Detect which cell encompasses the target text, then output its (X, Y) center coordinate. 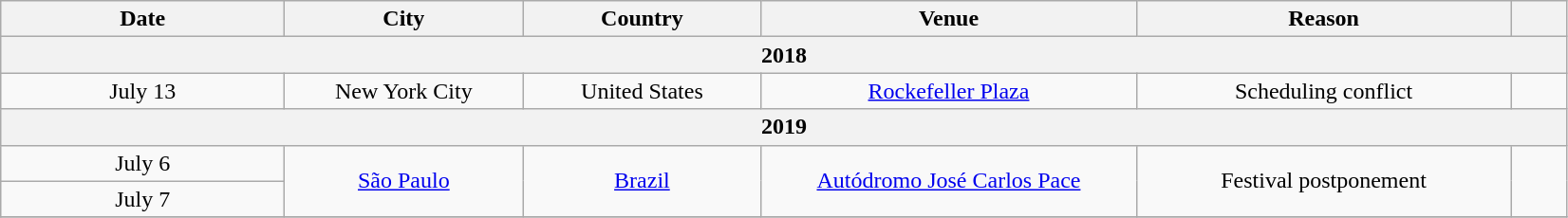
City (404, 19)
July 6 (142, 163)
Country (642, 19)
Festival postponement (1323, 181)
Autódromo José Carlos Pace (949, 181)
July 13 (142, 91)
Brazil (642, 181)
Venue (949, 19)
Rockefeller Plaza (949, 91)
Date (142, 19)
July 7 (142, 199)
Scheduling conflict (1323, 91)
United States (642, 91)
2019 (784, 127)
Reason (1323, 19)
New York City (404, 91)
2018 (784, 55)
São Paulo (404, 181)
